Find where the given text appears and provide that cell's center as (x, y) coordinate. 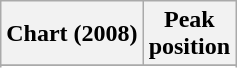
Chart (2008) (72, 34)
Peakposition (189, 34)
